From the cell containing the given text, extract its center point as (X, Y) coordinate. 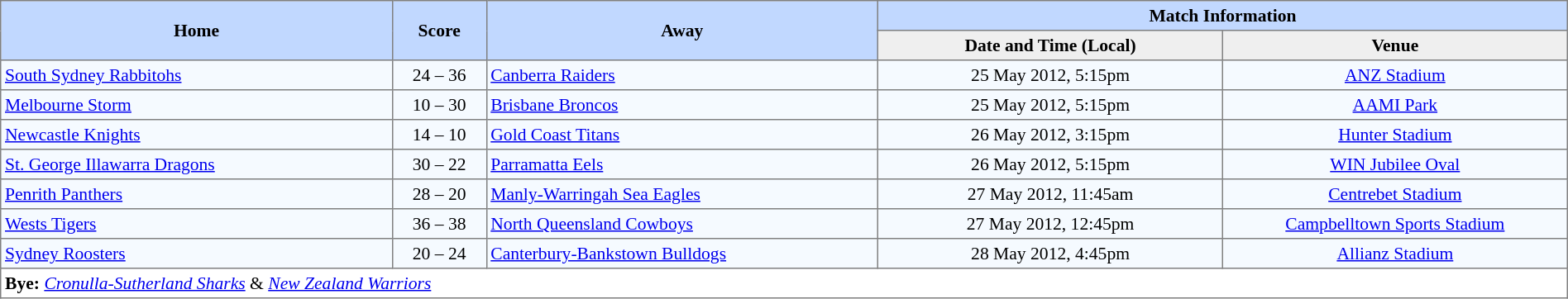
Allianz Stadium (1394, 254)
Gold Coast Titans (682, 135)
Away (682, 31)
WIN Jubilee Oval (1394, 164)
Centrebet Stadium (1394, 194)
Parramatta Eels (682, 164)
28 May 2012, 4:45pm (1050, 254)
Sydney Roosters (197, 254)
24 – 36 (439, 75)
South Sydney Rabbitohs (197, 75)
Wests Tigers (197, 224)
26 May 2012, 3:15pm (1050, 135)
Bye: Cronulla-Sutherland Sharks & New Zealand Warriors (784, 283)
27 May 2012, 12:45pm (1050, 224)
Venue (1394, 45)
Newcastle Knights (197, 135)
20 – 24 (439, 254)
ANZ Stadium (1394, 75)
Manly-Warringah Sea Eagles (682, 194)
AAMI Park (1394, 105)
27 May 2012, 11:45am (1050, 194)
Penrith Panthers (197, 194)
Home (197, 31)
14 – 10 (439, 135)
Canberra Raiders (682, 75)
28 – 20 (439, 194)
Score (439, 31)
Brisbane Broncos (682, 105)
Hunter Stadium (1394, 135)
Date and Time (Local) (1050, 45)
36 – 38 (439, 224)
Melbourne Storm (197, 105)
10 – 30 (439, 105)
Campbelltown Sports Stadium (1394, 224)
North Queensland Cowboys (682, 224)
Canterbury-Bankstown Bulldogs (682, 254)
Match Information (1223, 16)
30 – 22 (439, 164)
St. George Illawarra Dragons (197, 164)
26 May 2012, 5:15pm (1050, 164)
